For the text-containing cell, return its midpoint in (x, y) coordinate format. 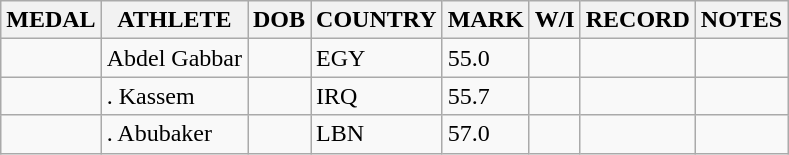
LBN (377, 134)
Abdel Gabbar (174, 58)
ATHLETE (174, 20)
W/I (554, 20)
RECORD (638, 20)
. Kassem (174, 96)
MARK (486, 20)
. Abubaker (174, 134)
EGY (377, 58)
COUNTRY (377, 20)
57.0 (486, 134)
DOB (280, 20)
MEDAL (51, 20)
55.0 (486, 58)
55.7 (486, 96)
NOTES (741, 20)
IRQ (377, 96)
